Pinpoint the cell where the given text exists, returning its (x, y) midpoint coordinate. 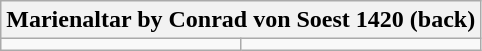
Marienaltar by Conrad von Soest 1420 (back) (241, 20)
